For the text-containing cell, return its midpoint in (x, y) coordinate format. 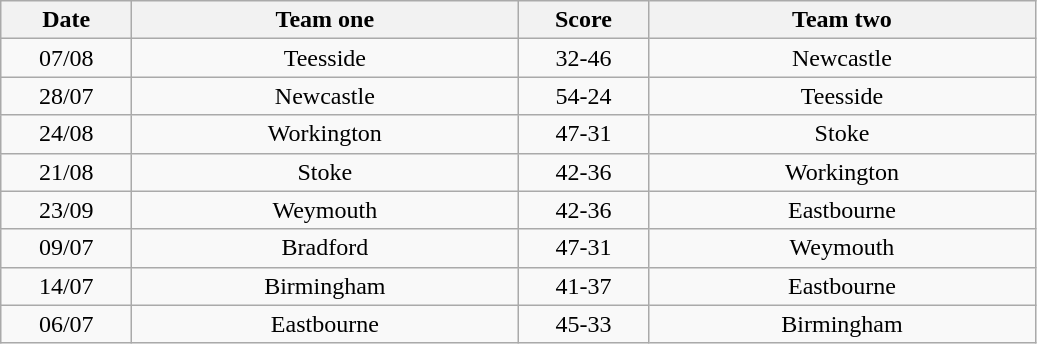
14/07 (66, 286)
21/08 (66, 172)
28/07 (66, 96)
23/09 (66, 210)
41-37 (584, 286)
09/07 (66, 248)
Team one (325, 20)
54-24 (584, 96)
32-46 (584, 58)
07/08 (66, 58)
24/08 (66, 134)
45-33 (584, 324)
06/07 (66, 324)
Team two (842, 20)
Bradford (325, 248)
Score (584, 20)
Date (66, 20)
